Determine the [X, Y] coordinate at the center of the cell enclosing the given text.  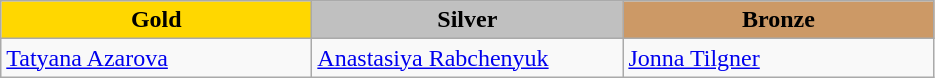
Anastasiya Rabchenyuk [468, 58]
Silver [468, 20]
Gold [156, 20]
Bronze [778, 20]
Tatyana Azarova [156, 58]
Jonna Tilgner [778, 58]
